Detect which cell encompasses the target text, then output its (x, y) center coordinate. 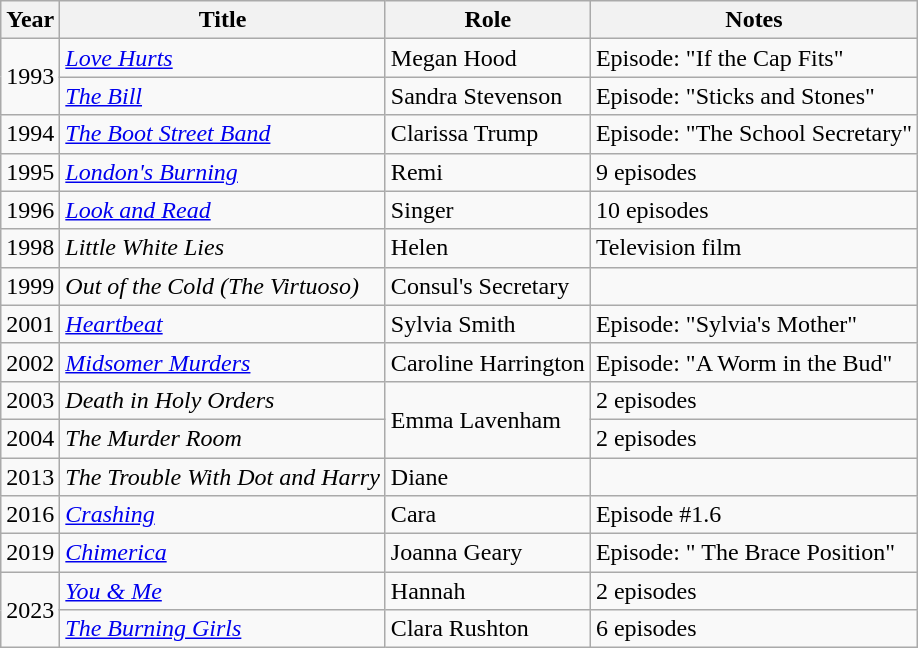
Episode: "A Worm in the Bud" (754, 362)
Year (30, 20)
Megan Hood (488, 58)
Helen (488, 248)
Sandra Stevenson (488, 96)
Episode: " The Brace Position" (754, 553)
Clara Rushton (488, 629)
Death in Holy Orders (223, 400)
Midsomer Murders (223, 362)
10 episodes (754, 210)
2016 (30, 515)
Episode #1.6 (754, 515)
2023 (30, 610)
1998 (30, 248)
Little White Lies (223, 248)
Episode: "Sylvia's Mother" (754, 324)
Role (488, 20)
The Trouble With Dot and Harry (223, 477)
Television film (754, 248)
Singer (488, 210)
2019 (30, 553)
Cara (488, 515)
6 episodes (754, 629)
Heartbeat (223, 324)
Episode: "The School Secretary" (754, 134)
Sylvia Smith (488, 324)
Notes (754, 20)
London's Burning (223, 172)
Joanna Geary (488, 553)
1993 (30, 77)
Love Hurts (223, 58)
The Murder Room (223, 438)
The Bill (223, 96)
The Boot Street Band (223, 134)
2004 (30, 438)
Title (223, 20)
Crashing (223, 515)
Out of the Cold (The Virtuoso) (223, 286)
You & Me (223, 591)
Emma Lavenham (488, 419)
Chimerica (223, 553)
Look and Read (223, 210)
1994 (30, 134)
2003 (30, 400)
Episode: "If the Cap Fits" (754, 58)
Hannah (488, 591)
2002 (30, 362)
Diane (488, 477)
1999 (30, 286)
Remi (488, 172)
Clarissa Trump (488, 134)
9 episodes (754, 172)
Caroline Harrington (488, 362)
2001 (30, 324)
Episode: "Sticks and Stones" (754, 96)
2013 (30, 477)
Consul's Secretary (488, 286)
1995 (30, 172)
The Burning Girls (223, 629)
1996 (30, 210)
